Identify which cell holds the provided text, then report its [X, Y] central coordinate. 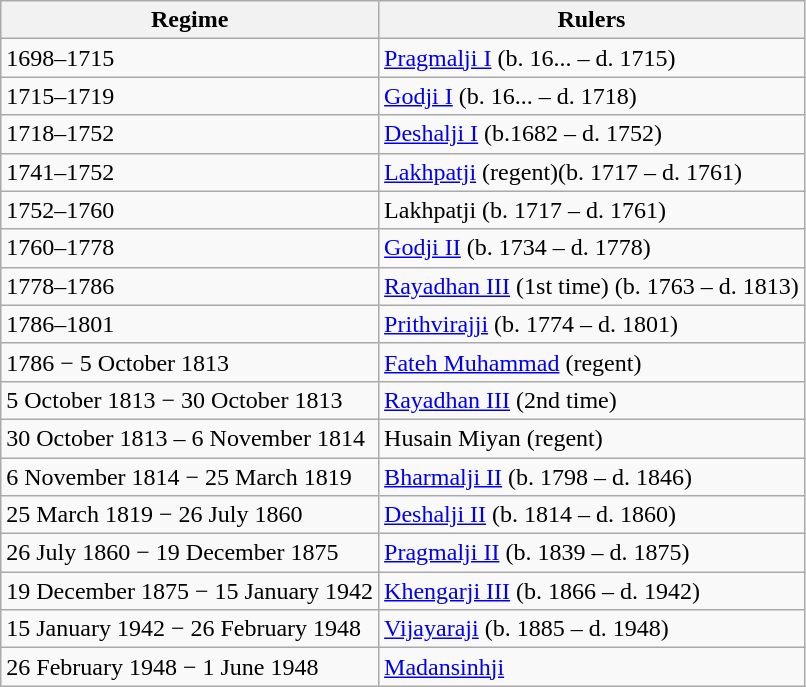
1718–1752 [190, 134]
1778–1786 [190, 286]
1715–1719 [190, 96]
Prithvirajji (b. 1774 – d. 1801) [592, 324]
Pragmalji II (b. 1839 – d. 1875) [592, 553]
Rayadhan III (2nd time) [592, 400]
Rulers [592, 20]
Fateh Muhammad (regent) [592, 362]
5 October 1813 − 30 October 1813 [190, 400]
Regime [190, 20]
25 March 1819 − 26 July 1860 [190, 515]
26 July 1860 − 19 December 1875 [190, 553]
1786 − 5 October 1813 [190, 362]
1786–1801 [190, 324]
Madansinhji [592, 667]
Deshalji II (b. 1814 – d. 1860) [592, 515]
19 December 1875 − 15 January 1942 [190, 591]
Bharmalji II (b. 1798 – d. 1846) [592, 477]
1741–1752 [190, 172]
26 February 1948 − 1 June 1948 [190, 667]
Pragmalji I (b. 16... – d. 1715) [592, 58]
Rayadhan III (1st time) (b. 1763 – d. 1813) [592, 286]
Vijayaraji (b. 1885 – d. 1948) [592, 629]
Deshalji I (b.1682 – d. 1752) [592, 134]
Husain Miyan (regent) [592, 438]
1752–1760 [190, 210]
Khengarji III (b. 1866 – d. 1942) [592, 591]
Godji I (b. 16... – d. 1718) [592, 96]
Lakhpatji (regent)(b. 1717 – d. 1761) [592, 172]
1698–1715 [190, 58]
Godji II (b. 1734 – d. 1778) [592, 248]
1760–1778 [190, 248]
15 January 1942 − 26 February 1948 [190, 629]
Lakhpatji (b. 1717 – d. 1761) [592, 210]
30 October 1813 – 6 November 1814 [190, 438]
6 November 1814 − 25 March 1819 [190, 477]
